Extract the [X, Y] coordinate from the center of the cell holding the provided text.  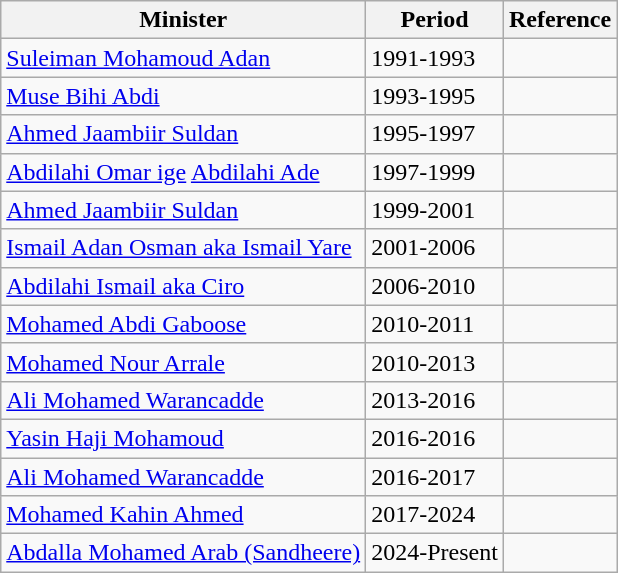
Mohamed Abdi Gaboose [184, 324]
2017-2024 [435, 515]
Abdalla Mohamed Arab (Sandheere) [184, 553]
Ismail Adan Osman aka Ismail Yare [184, 248]
2006-2010 [435, 286]
Mohamed Nour Arrale [184, 362]
Yasin Haji Mohamoud [184, 438]
Minister [184, 20]
Abdilahi Ismail aka Ciro [184, 286]
2024-Present [435, 553]
2010-2013 [435, 362]
Suleiman Mohamoud Adan [184, 58]
1997-1999 [435, 172]
2010-2011 [435, 324]
2016-2017 [435, 477]
Mohamed Kahin Ahmed [184, 515]
Muse Bihi Abdi [184, 96]
2001-2006 [435, 248]
2016-2016 [435, 438]
2013-2016 [435, 400]
1999-2001 [435, 210]
1993-1995 [435, 96]
1995-1997 [435, 134]
Period [435, 20]
1991-1993 [435, 58]
Abdilahi Omar ige Abdilahi Ade [184, 172]
Reference [560, 20]
